Scan for the cell matching the given text and deliver its (x, y) coordinate at center. 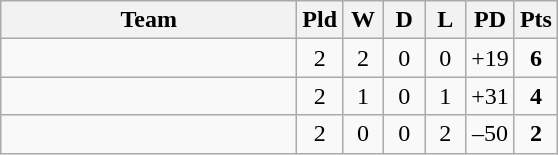
Pld (320, 20)
4 (536, 96)
W (364, 20)
Team (149, 20)
L (446, 20)
+31 (490, 96)
D (404, 20)
PD (490, 20)
–50 (490, 134)
+19 (490, 58)
Pts (536, 20)
6 (536, 58)
